Return [x, y] of the center of cell containing provided text 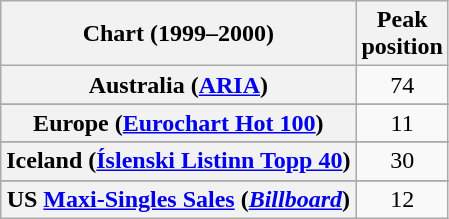
Australia (ARIA) [178, 85]
74 [402, 85]
Iceland (Íslenski Listinn Topp 40) [178, 161]
30 [402, 161]
US Maxi-Singles Sales (Billboard) [178, 199]
Chart (1999–2000) [178, 34]
Europe (Eurochart Hot 100) [178, 123]
11 [402, 123]
Peakposition [402, 34]
12 [402, 199]
